Find where the given text appears and provide that cell's center as (X, Y) coordinate. 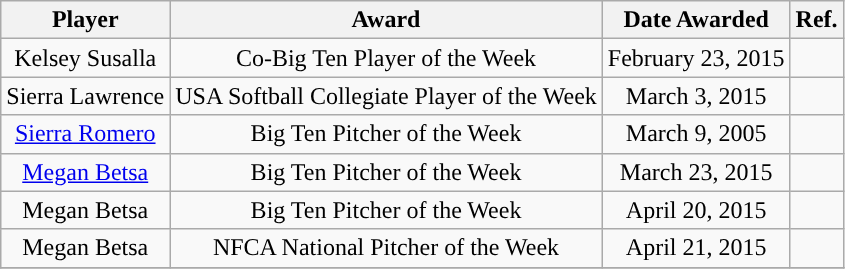
Date Awarded (696, 20)
March 23, 2015 (696, 172)
Award (386, 20)
USA Softball Collegiate Player of the Week (386, 96)
NFCA National Pitcher of the Week (386, 248)
Co-Big Ten Player of the Week (386, 58)
Kelsey Susalla (86, 58)
Sierra Romero (86, 134)
March 3, 2015 (696, 96)
April 20, 2015 (696, 210)
Player (86, 20)
Sierra Lawrence (86, 96)
Ref. (816, 20)
March 9, 2005 (696, 134)
April 21, 2015 (696, 248)
February 23, 2015 (696, 58)
